Extract the [x, y] coordinate from the center of the cell holding the provided text.  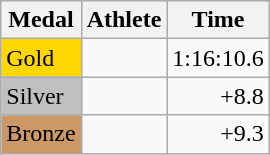
Medal [41, 20]
Bronze [41, 134]
Athlete [124, 20]
Silver [41, 96]
+8.8 [218, 96]
Time [218, 20]
1:16:10.6 [218, 58]
Gold [41, 58]
+9.3 [218, 134]
